Search for the cell housing the specified text and yield its [x, y] center coordinate. 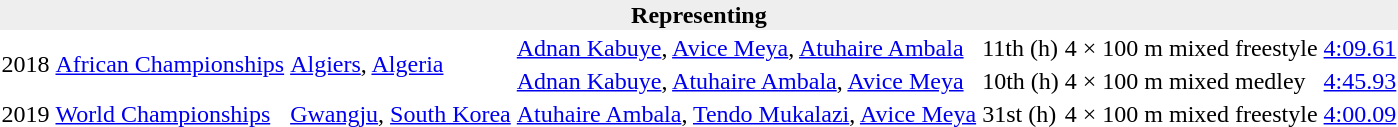
10th (h) [1021, 81]
4 × 100 m mixed medley [1191, 81]
4 × 100 m mixed freestyle [1191, 48]
2018 [26, 64]
Adnan Kabuye, Atuhaire Ambala, Avice Meya [746, 81]
African Championships [170, 64]
4:09.61 [1360, 48]
11th (h) [1021, 48]
Representing [699, 15]
4:45.93 [1360, 81]
Algiers, Algeria [401, 64]
Adnan Kabuye, Avice Meya, Atuhaire Ambala [746, 48]
